Locate the cell with the specified text and output its [x, y] center coordinate. 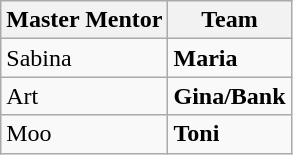
Gina/Bank [230, 96]
Moo [84, 134]
Art [84, 96]
Sabina [84, 58]
Maria [230, 58]
Master Mentor [84, 20]
Toni [230, 134]
Team [230, 20]
